Capture the cell that displays the provided text and extract its [x, y] central coordinate. 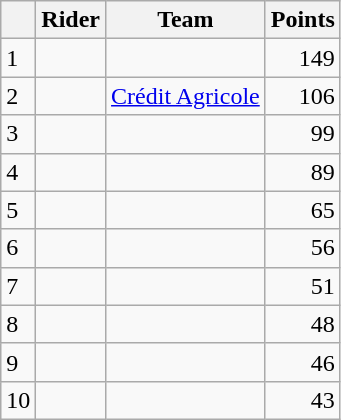
106 [302, 96]
149 [302, 58]
89 [302, 172]
Team [186, 20]
65 [302, 210]
8 [18, 324]
99 [302, 134]
48 [302, 324]
1 [18, 58]
51 [302, 286]
Points [302, 20]
3 [18, 134]
4 [18, 172]
5 [18, 210]
Rider [71, 20]
6 [18, 248]
56 [302, 248]
43 [302, 400]
46 [302, 362]
2 [18, 96]
10 [18, 400]
7 [18, 286]
9 [18, 362]
Crédit Agricole [186, 96]
